Find where the given text appears and provide that cell's center as (X, Y) coordinate. 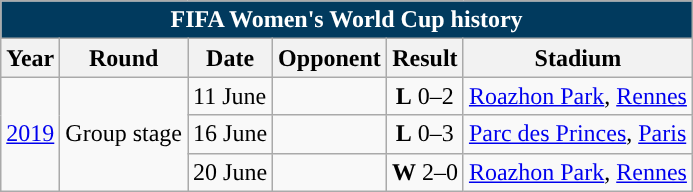
Year (30, 58)
Group stage (124, 134)
Stadium (578, 58)
L 0–3 (424, 134)
Opponent (330, 58)
Result (424, 58)
16 June (230, 134)
11 June (230, 96)
Date (230, 58)
2019 (30, 134)
FIFA Women's World Cup history (347, 20)
W 2–0 (424, 172)
L 0–2 (424, 96)
Parc des Princes, Paris (578, 134)
20 June (230, 172)
Round (124, 58)
